Pinpoint the cell where the given text exists, returning its [x, y] midpoint coordinate. 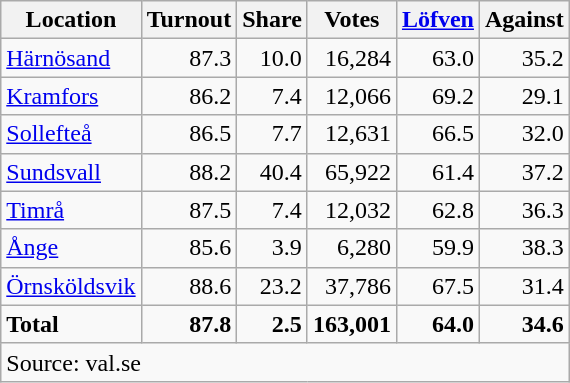
34.6 [524, 324]
86.2 [189, 96]
38.3 [524, 248]
31.4 [524, 286]
Örnsköldsvik [71, 286]
87.3 [189, 58]
65,922 [352, 172]
37,786 [352, 286]
Timrå [71, 210]
66.5 [438, 134]
32.0 [524, 134]
64.0 [438, 324]
86.5 [189, 134]
Sollefteå [71, 134]
Löfven [438, 20]
88.6 [189, 286]
Against [524, 20]
Sundsvall [71, 172]
36.3 [524, 210]
35.2 [524, 58]
29.1 [524, 96]
37.2 [524, 172]
61.4 [438, 172]
40.4 [272, 172]
10.0 [272, 58]
Location [71, 20]
85.6 [189, 248]
Turnout [189, 20]
23.2 [272, 286]
87.5 [189, 210]
2.5 [272, 324]
12,066 [352, 96]
Ånge [71, 248]
69.2 [438, 96]
Votes [352, 20]
88.2 [189, 172]
Share [272, 20]
Total [71, 324]
62.8 [438, 210]
7.7 [272, 134]
87.8 [189, 324]
67.5 [438, 286]
163,001 [352, 324]
3.9 [272, 248]
16,284 [352, 58]
Source: val.se [285, 362]
12,631 [352, 134]
12,032 [352, 210]
Härnösand [71, 58]
59.9 [438, 248]
6,280 [352, 248]
Kramfors [71, 96]
63.0 [438, 58]
